Return [X, Y] of the center of cell containing provided text 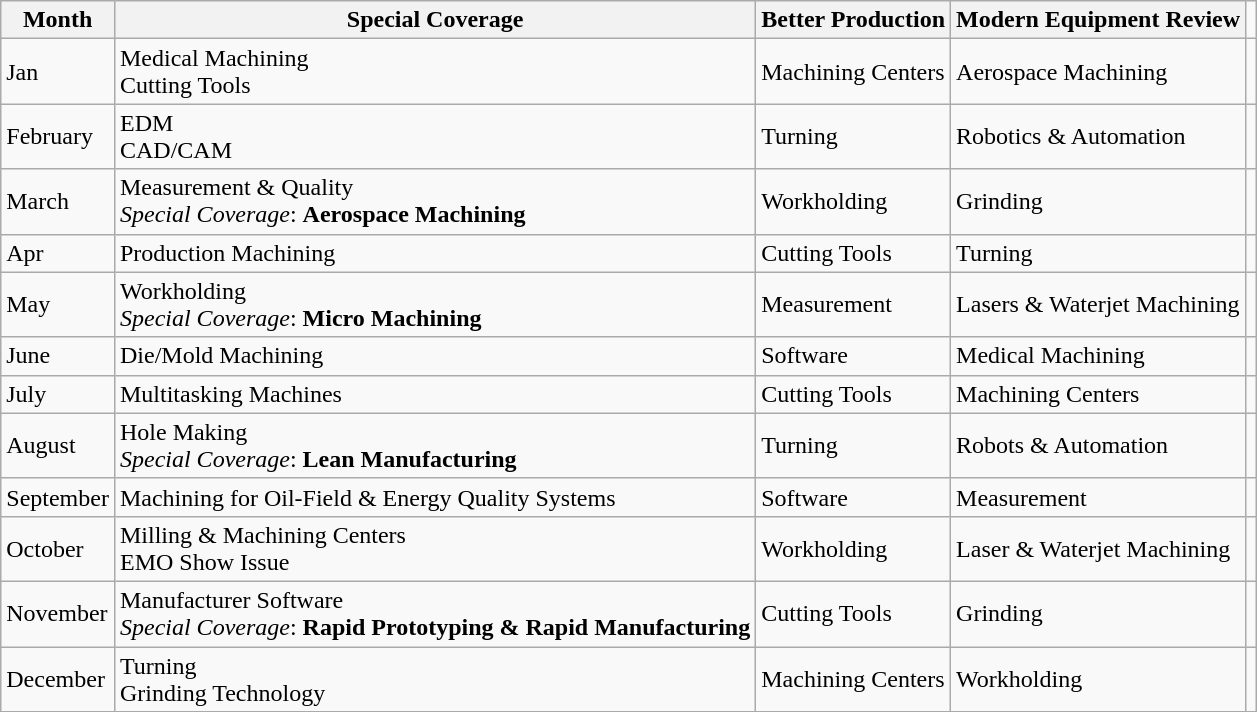
Hole Making Special Coverage: Lean Manufacturing [434, 446]
Jan [58, 72]
Workholding Special Coverage: Micro Machining [434, 304]
May [58, 304]
Die/Mold Machining [434, 356]
March [58, 202]
August [58, 446]
EDM CAD/CAM [434, 136]
Aerospace Machining [1098, 72]
Robotics & Automation [1098, 136]
Special Coverage [434, 20]
June [58, 356]
Production Machining [434, 253]
Multitasking Machines [434, 394]
Robots & Automation [1098, 446]
Better Production [854, 20]
October [58, 548]
Measurement & Quality Special Coverage: Aerospace Machining [434, 202]
Lasers & Waterjet Machining [1098, 304]
Turning Grinding Technology [434, 678]
Apr [58, 253]
Month [58, 20]
Medical Machining [1098, 356]
Machining for Oil-Field & Energy Quality Systems [434, 497]
Laser & Waterjet Machining [1098, 548]
December [58, 678]
Milling & Machining Centers EMO Show Issue [434, 548]
November [58, 614]
Medical Machining Cutting Tools [434, 72]
Manufacturer Software Special Coverage: Rapid Prototyping & Rapid Manufacturing [434, 614]
February [58, 136]
Modern Equipment Review [1098, 20]
September [58, 497]
July [58, 394]
